From the cell containing the given text, extract its center point as (x, y) coordinate. 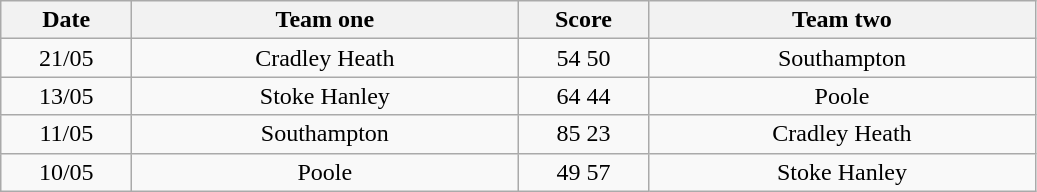
13/05 (66, 96)
Team one (325, 20)
54 50 (584, 58)
64 44 (584, 96)
Date (66, 20)
49 57 (584, 172)
Team two (842, 20)
85 23 (584, 134)
10/05 (66, 172)
21/05 (66, 58)
11/05 (66, 134)
Score (584, 20)
